Capture the cell that displays the provided text and extract its [x, y] central coordinate. 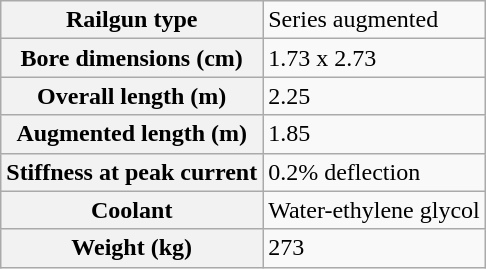
Railgun type [132, 20]
Augmented length (m) [132, 134]
Water-ethylene glycol [374, 210]
273 [374, 248]
1.85 [374, 134]
Series augmented [374, 20]
Overall length (m) [132, 96]
1.73 x 2.73 [374, 58]
Coolant [132, 210]
Weight (kg) [132, 248]
2.25 [374, 96]
0.2% deflection [374, 172]
Stiffness at peak current [132, 172]
Bore dimensions (cm) [132, 58]
